Return the [X, Y] coordinate for the center point of the cell that contains the specified text.  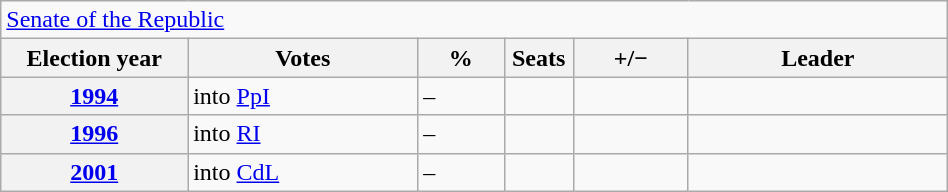
into RI [303, 134]
% [461, 58]
Seats [538, 58]
Senate of the Republic [474, 20]
Election year [94, 58]
Leader [818, 58]
1996 [94, 134]
1994 [94, 96]
+/− [630, 58]
Votes [303, 58]
into CdL [303, 172]
2001 [94, 172]
into PpI [303, 96]
